For the text-containing cell, return its midpoint in (X, Y) coordinate format. 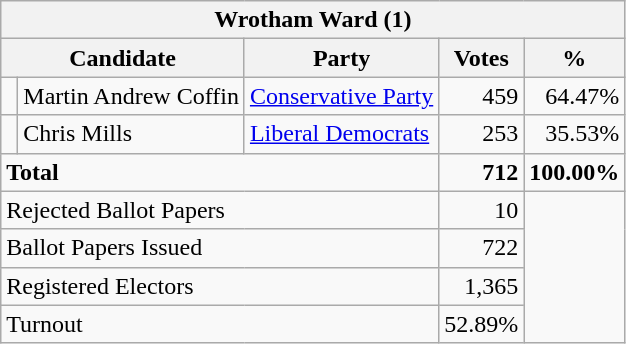
Votes (482, 58)
Party (341, 58)
Total (220, 172)
Registered Electors (220, 286)
722 (482, 248)
459 (482, 96)
Conservative Party (341, 96)
Candidate (123, 58)
Wrotham Ward (1) (313, 20)
Liberal Democrats (341, 134)
712 (482, 172)
Chris Mills (132, 134)
52.89% (482, 324)
253 (482, 134)
% (574, 58)
100.00% (574, 172)
Ballot Papers Issued (220, 248)
64.47% (574, 96)
Rejected Ballot Papers (220, 210)
1,365 (482, 286)
10 (482, 210)
Martin Andrew Coffin (132, 96)
Turnout (220, 324)
35.53% (574, 134)
